From the cell containing the given text, extract its center point as [X, Y] coordinate. 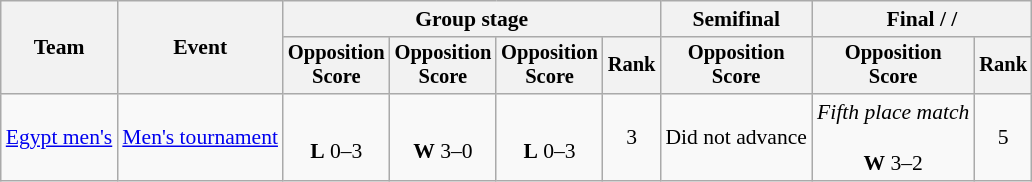
W 3–0 [444, 138]
Team [60, 48]
Did not advance [736, 138]
Group stage [472, 19]
5 [1003, 138]
Semifinal [736, 19]
Egypt men's [60, 138]
Men's tournament [200, 138]
Event [200, 48]
Fifth place matchW 3–2 [893, 138]
Final / / [922, 19]
3 [632, 138]
